Return [x, y] of the center of cell containing provided text 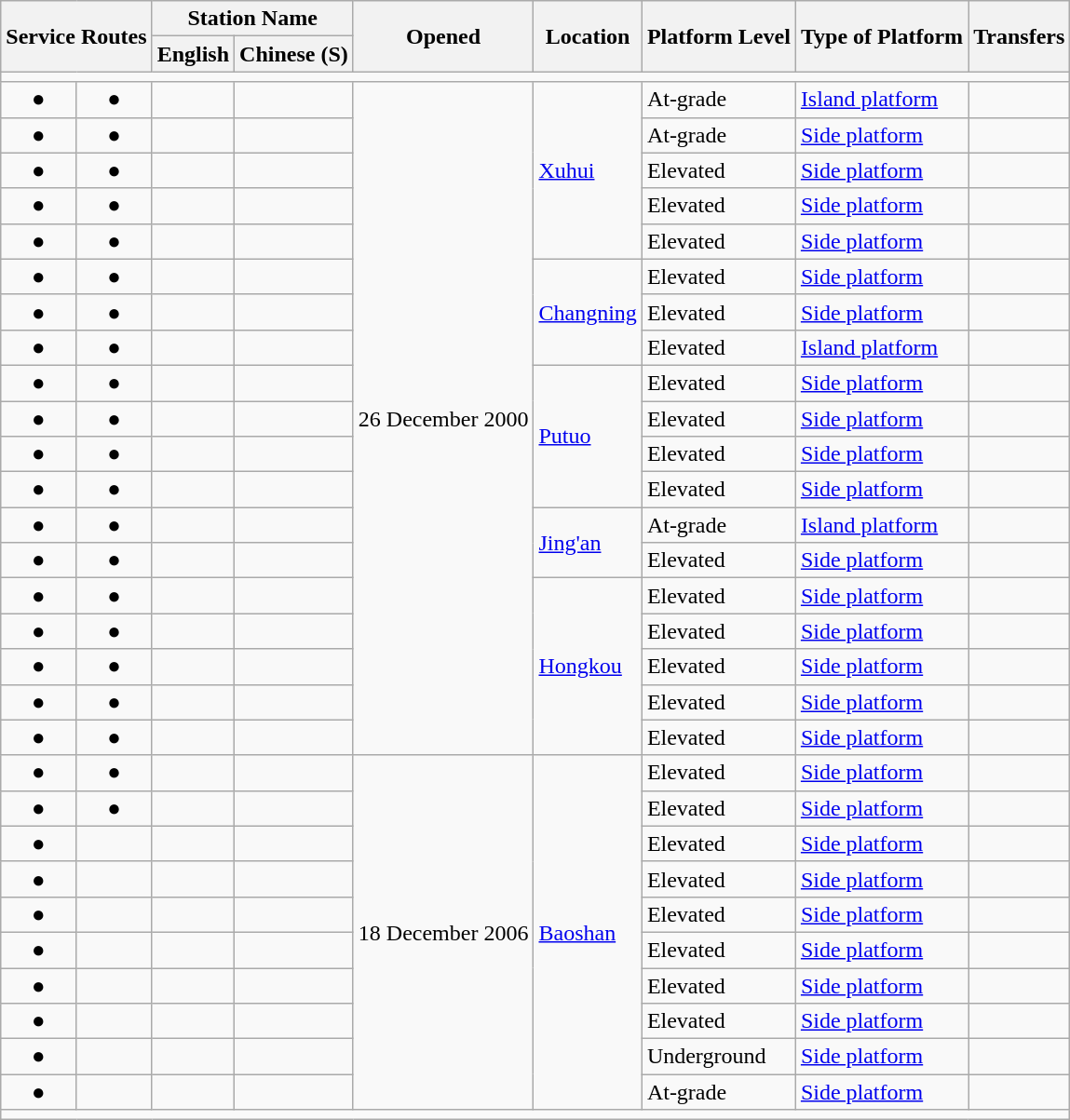
Location [588, 36]
26 December 2000 [443, 419]
Jing'an [588, 543]
English [193, 54]
Type of Platform [881, 36]
Putuo [588, 436]
Chinese (S) [294, 54]
Opened [443, 36]
Transfers [1019, 36]
Service Routes [76, 36]
Hongkou [588, 667]
Platform Level [719, 36]
Baoshan [588, 933]
Station Name [252, 19]
Changning [588, 312]
18 December 2006 [443, 933]
Xuhui [588, 170]
Underground [719, 1057]
